Find where the given text appears and provide that cell's center as (X, Y) coordinate. 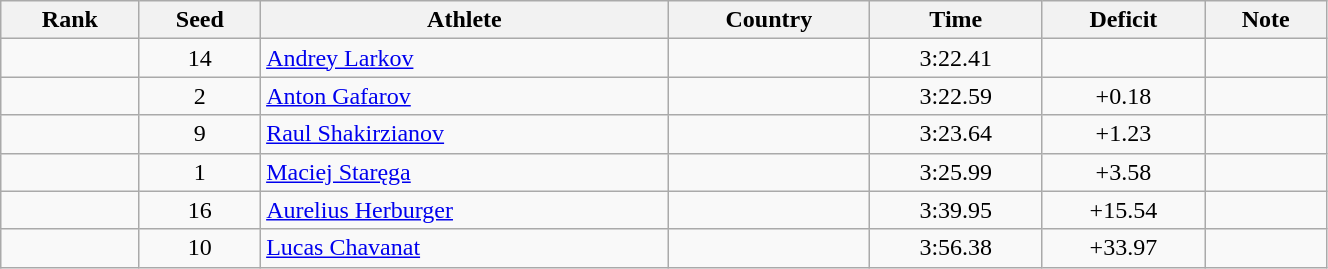
Aurelius Herburger (465, 210)
3:39.95 (956, 210)
+0.18 (1124, 96)
+15.54 (1124, 210)
3:25.99 (956, 172)
+3.58 (1124, 172)
Raul Shakirzianov (465, 134)
Time (956, 20)
16 (200, 210)
1 (200, 172)
Athlete (465, 20)
3:22.41 (956, 58)
Andrey Larkov (465, 58)
Rank (70, 20)
Country (768, 20)
2 (200, 96)
Note (1266, 20)
10 (200, 248)
Maciej Staręga (465, 172)
Seed (200, 20)
3:22.59 (956, 96)
14 (200, 58)
3:23.64 (956, 134)
Anton Gafarov (465, 96)
3:56.38 (956, 248)
+33.97 (1124, 248)
Deficit (1124, 20)
+1.23 (1124, 134)
Lucas Chavanat (465, 248)
9 (200, 134)
